Return [x, y] of the center of cell containing provided text 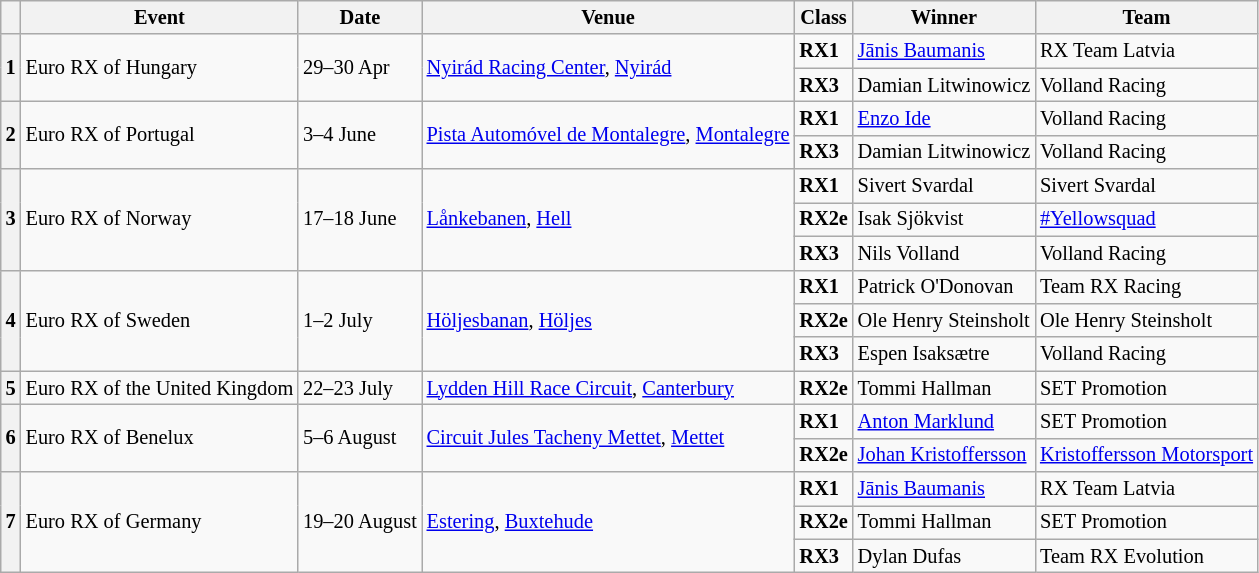
Euro RX of the United Kingdom [160, 388]
Höljesbanan, Höljes [608, 320]
Team RX Racing [1146, 287]
Johan Kristoffersson [944, 455]
Class [823, 17]
Dylan Dufas [944, 556]
Lydden Hill Race Circuit, Canterbury [608, 388]
Event [160, 17]
5–6 August [360, 438]
Nils Volland [944, 253]
Espen Isaksætre [944, 354]
Patrick O'Donovan [944, 287]
Euro RX of Germany [160, 522]
1 [11, 68]
1–2 July [360, 320]
Team [1146, 17]
Euro RX of Sweden [160, 320]
17–18 June [360, 220]
7 [11, 522]
Euro RX of Portugal [160, 134]
3–4 June [360, 134]
Date [360, 17]
#Yellowsquad [1146, 219]
4 [11, 320]
Isak Sjökvist [944, 219]
Circuit Jules Tacheny Mettet, Mettet [608, 438]
Kristoffersson Motorsport [1146, 455]
Euro RX of Benelux [160, 438]
2 [11, 134]
Euro RX of Hungary [160, 68]
5 [11, 388]
6 [11, 438]
Winner [944, 17]
29–30 Apr [360, 68]
Anton Marklund [944, 421]
Pista Automóvel de Montalegre, Montalegre [608, 134]
Enzo Ide [944, 118]
3 [11, 220]
22–23 July [360, 388]
Nyirád Racing Center, Nyirád [608, 68]
19–20 August [360, 522]
Euro RX of Norway [160, 220]
Team RX Evolution [1146, 556]
Venue [608, 17]
Estering, Buxtehude [608, 522]
Lånkebanen, Hell [608, 220]
